Locate the cell with the specified text and output its (x, y) center coordinate. 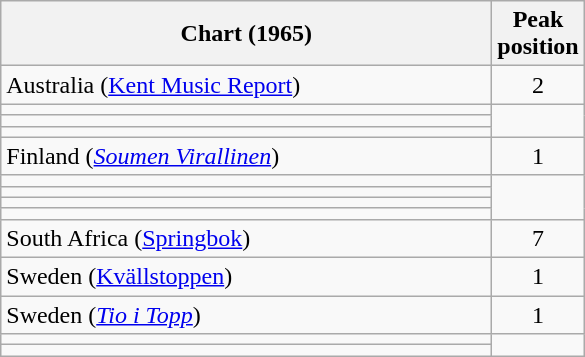
Sweden (Tio i Topp) (246, 315)
South Africa (Springbok) (246, 238)
2 (538, 85)
Finland (Soumen Virallinen) (246, 156)
Peakposition (538, 34)
Sweden (Kvällstoppen) (246, 276)
Chart (1965) (246, 34)
Australia (Kent Music Report) (246, 85)
7 (538, 238)
